Determine the [X, Y] coordinate at the center of the cell enclosing the given text.  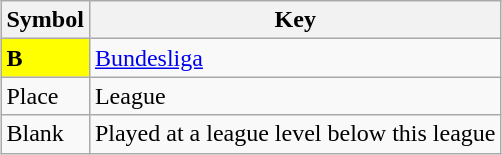
Bundesliga [295, 58]
Symbol [45, 20]
Blank [45, 134]
Played at a league level below this league [295, 134]
Key [295, 20]
League [295, 96]
B [45, 58]
Place [45, 96]
